From the cell containing the given text, extract its center point as (x, y) coordinate. 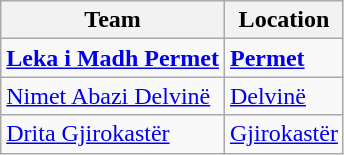
Gjirokastër (284, 134)
Location (284, 20)
Delvinë (284, 96)
Team (113, 20)
Nimet Abazi Delvinë (113, 96)
Permet (284, 58)
Leka i Madh Permet (113, 58)
Drita Gjirokastër (113, 134)
